Provide the [x, y] coordinate of the cell's center where the given text is located.  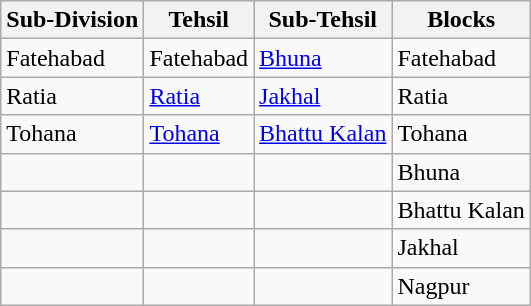
Blocks [461, 20]
Tehsil [199, 20]
Sub-Division [72, 20]
Sub-Tehsil [323, 20]
Nagpur [461, 286]
